Pinpoint the cell where the given text exists, returning its (X, Y) midpoint coordinate. 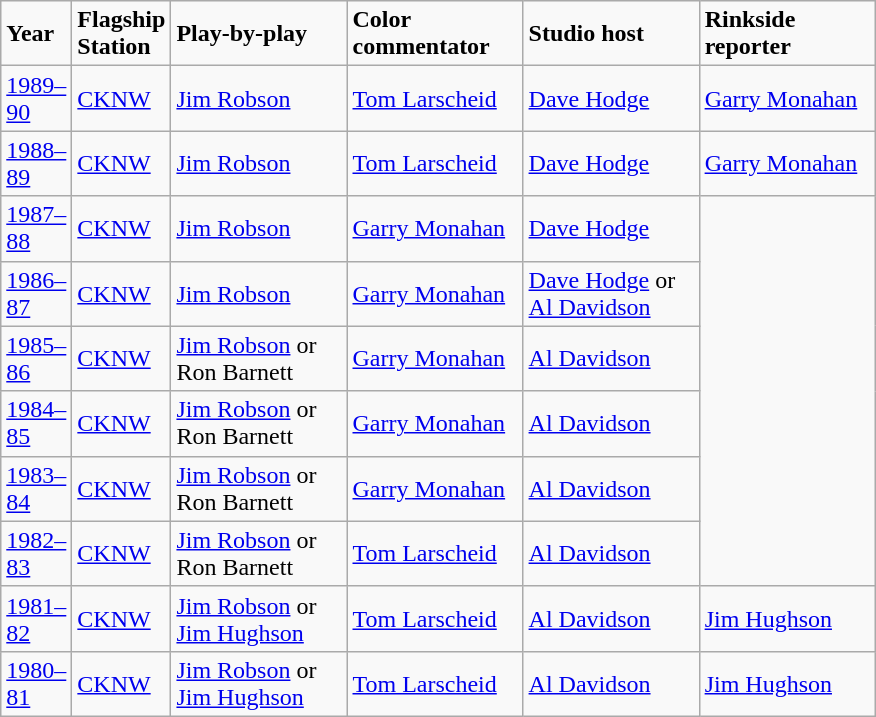
Dave Hodge or Al Davidson (611, 294)
Studio host (611, 34)
1987–88 (36, 228)
1981–82 (36, 618)
Year (36, 34)
1988–89 (36, 164)
1982–83 (36, 554)
Flagship Station (122, 34)
1985–86 (36, 358)
1989–90 (36, 98)
1983–84 (36, 488)
1984–85 (36, 424)
Play-by-play (259, 34)
Rinkside reporter (787, 34)
1986–87 (36, 294)
Color commentator (435, 34)
1980–81 (36, 684)
